Return [x, y] of the center of cell containing provided text 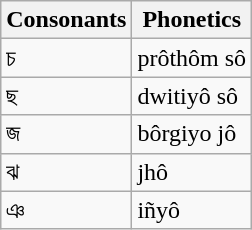
ছ [66, 96]
bôrgiyo jô [192, 134]
iñyô [192, 210]
জ [66, 134]
ঞ [66, 210]
dwitiyô sô [192, 96]
ঝ [66, 172]
Phonetics [192, 20]
চ [66, 58]
jhô [192, 172]
Consonants [66, 20]
prôthôm sô [192, 58]
